Output the (x, y) coordinate of the center of the cell containing the given text.  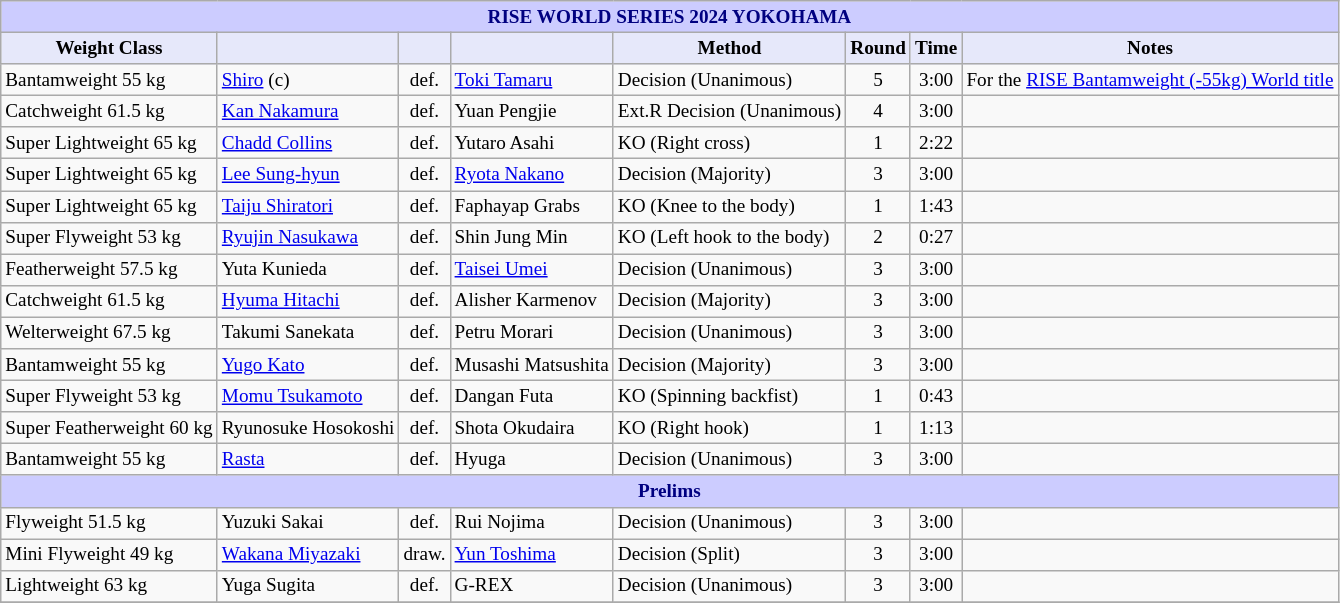
2:22 (936, 143)
Momu Tsukamoto (308, 396)
Yun Toshima (532, 554)
Ext.R Decision (Unanimous) (730, 111)
Yugo Kato (308, 365)
5 (878, 80)
Time (936, 48)
Hyuma Hitachi (308, 301)
Kan Nakamura (308, 111)
Yuga Sugita (308, 586)
Super Featherweight 60 kg (110, 428)
Shiro (c) (308, 80)
For the RISE Bantamweight (-55kg) World title (1150, 80)
Method (730, 48)
draw. (424, 554)
Weight Class (110, 48)
Flyweight 51.5 kg (110, 523)
Rui Nojima (532, 523)
KO (Right hook) (730, 428)
2 (878, 238)
Welterweight 67.5 kg (110, 333)
KO (Knee to the body) (730, 206)
Round (878, 48)
Featherweight 57.5 kg (110, 270)
1:43 (936, 206)
Decision (Split) (730, 554)
Prelims (670, 491)
1:13 (936, 428)
Toki Tamaru (532, 80)
0:27 (936, 238)
G-REX (532, 586)
Hyuga (532, 460)
KO (Spinning backfist) (730, 396)
Shin Jung Min (532, 238)
Musashi Matsushita (532, 365)
Notes (1150, 48)
RISE WORLD SERIES 2024 YOKOHAMA (670, 17)
Wakana Miyazaki (308, 554)
4 (878, 111)
Petru Morari (532, 333)
Ryunosuke Hosokoshi (308, 428)
0:43 (936, 396)
Yuan Pengjie (532, 111)
Lightweight 63 kg (110, 586)
Chadd Collins (308, 143)
KO (Left hook to the body) (730, 238)
Ryota Nakano (532, 175)
Dangan Futa (532, 396)
Rasta (308, 460)
Taisei Umei (532, 270)
KO (Right cross) (730, 143)
Lee Sung-hyun (308, 175)
Yuzuki Sakai (308, 523)
Faphayap Grabs (532, 206)
Yutaro Asahi (532, 143)
Takumi Sanekata (308, 333)
Shota Okudaira (532, 428)
Mini Flyweight 49 kg (110, 554)
Ryujin Nasukawa (308, 238)
Yuta Kunieda (308, 270)
Alisher Karmenov (532, 301)
Taiju Shiratori (308, 206)
